Locate the cell with the specified text and output its (X, Y) center coordinate. 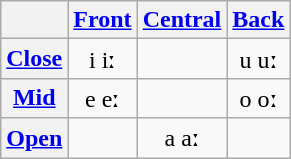
Close (34, 59)
a aː (182, 138)
Mid (34, 98)
e eː (102, 98)
Front (102, 20)
Back (258, 20)
o oː (258, 98)
Central (182, 20)
i iː (102, 59)
Open (34, 138)
u uː (258, 59)
